Determine the [x, y] coordinate at the center of the cell enclosing the given text.  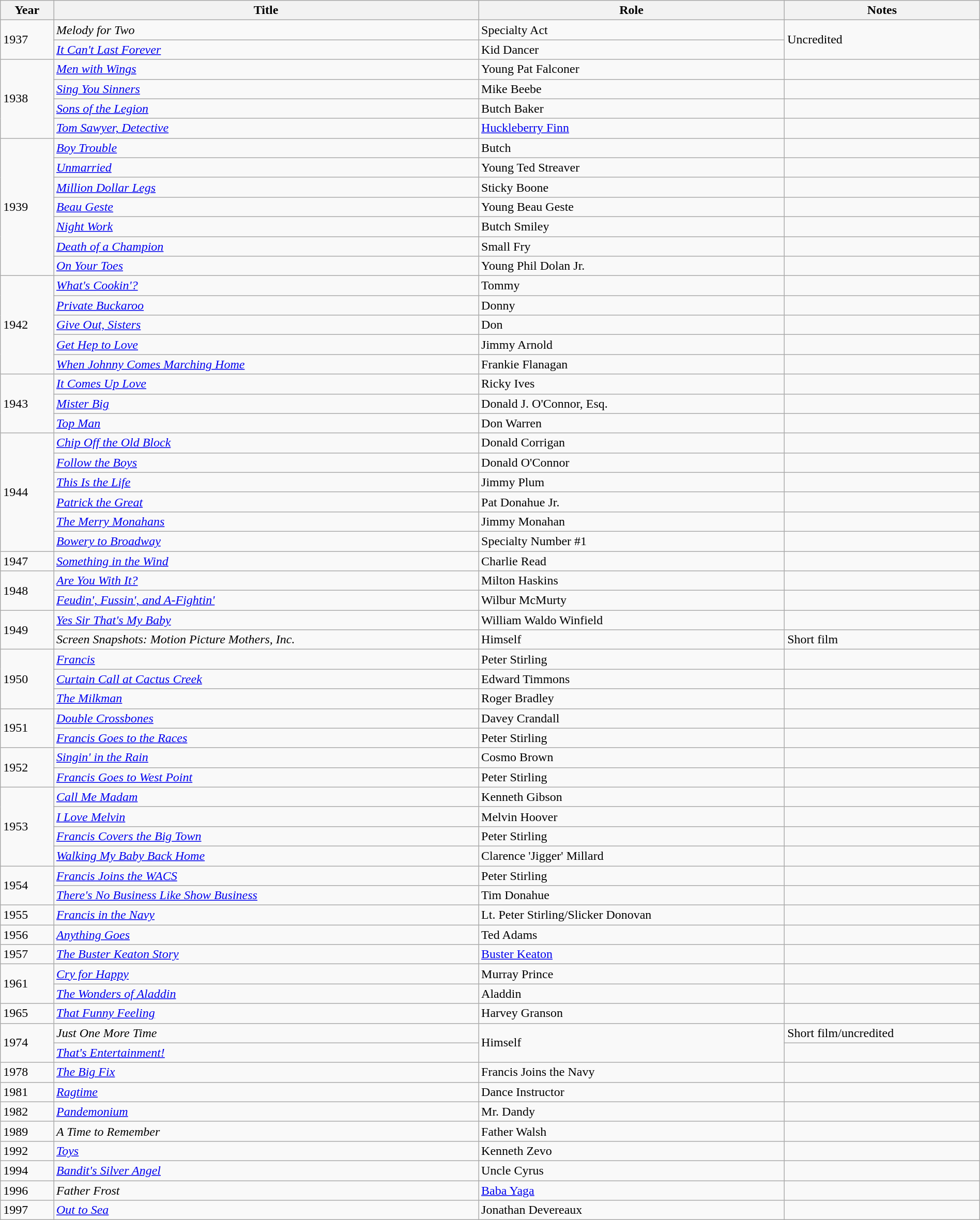
Are You With It? [266, 581]
Jimmy Plum [632, 482]
I Love Melvin [266, 816]
What's Cookin'? [266, 286]
Ragtime [266, 1092]
Don Warren [632, 423]
Sticky Boone [632, 187]
Donald O'Connor [632, 462]
Wilbur McMurty [632, 600]
Chip Off the Old Block [266, 443]
Mr. Dandy [632, 1111]
Donny [632, 305]
Toys [266, 1151]
Sons of the Legion [266, 109]
Short film [882, 640]
Specialty Act [632, 30]
There's No Business Like Show Business [266, 895]
Sing You Sinners [266, 89]
Uncle Cyrus [632, 1170]
Short film/uncredited [882, 1033]
Ricky Ives [632, 384]
Cry for Happy [266, 974]
Butch [632, 148]
Buster Keaton [632, 954]
Top Man [266, 423]
Double Crossbones [266, 718]
It Can't Last Forever [266, 50]
Tommy [632, 286]
Huckleberry Finn [632, 128]
Francis Goes to the Races [266, 738]
Call Me Madam [266, 797]
1951 [27, 728]
Cosmo Brown [632, 758]
Anything Goes [266, 935]
Francis Goes to West Point [266, 777]
Clarence 'Jigger' Millard [632, 856]
Unmarried [266, 167]
The Wonders of Aladdin [266, 994]
Mike Beebe [632, 89]
Night Work [266, 226]
Young Pat Falconer [632, 69]
Small Fry [632, 246]
Mister Big [266, 404]
Private Buckaroo [266, 305]
A Time to Remember [266, 1131]
1982 [27, 1111]
1957 [27, 954]
Kenneth Gibson [632, 797]
Melvin Hoover [632, 816]
That Funny Feeling [266, 1013]
1965 [27, 1013]
Get Hep to Love [266, 345]
The Milkman [266, 699]
Jimmy Arnold [632, 345]
1989 [27, 1131]
1981 [27, 1092]
Butch Smiley [632, 226]
1948 [27, 591]
Million Dollar Legs [266, 187]
That's Entertainment! [266, 1053]
Donald Corrigan [632, 443]
This Is the Life [266, 482]
1944 [27, 492]
Beau Geste [266, 207]
1992 [27, 1151]
Francis Covers the Big Town [266, 836]
1955 [27, 915]
1961 [27, 984]
Harvey Granson [632, 1013]
Curtain Call at Cactus Creek [266, 679]
Boy Trouble [266, 148]
Singin' in the Rain [266, 758]
Francis Joins the Navy [632, 1072]
Father Frost [266, 1190]
Role [632, 10]
1950 [27, 679]
The Merry Monahans [266, 521]
Out to Sea [266, 1210]
1947 [27, 561]
When Johnny Comes Marching Home [266, 364]
Jonathan Devereaux [632, 1210]
Follow the Boys [266, 462]
Francis Joins the WACS [266, 876]
Francis [266, 659]
Kenneth Zevo [632, 1151]
Feudin', Fussin', and A-Fightin' [266, 600]
Bandit's Silver Angel [266, 1170]
Year [27, 10]
Men with Wings [266, 69]
Young Ted Streaver [632, 167]
Young Beau Geste [632, 207]
Baba Yaga [632, 1190]
Young Phil Dolan Jr. [632, 266]
Frankie Flanagan [632, 364]
Title [266, 10]
Jimmy Monahan [632, 521]
Davey Crandall [632, 718]
Death of a Champion [266, 246]
Father Walsh [632, 1131]
Edward Timmons [632, 679]
1943 [27, 404]
William Waldo Winfield [632, 620]
Walking My Baby Back Home [266, 856]
1956 [27, 935]
Pat Donahue Jr. [632, 502]
Milton Haskins [632, 581]
Ted Adams [632, 935]
Tim Donahue [632, 895]
Melody for Two [266, 30]
1996 [27, 1190]
Don [632, 325]
1994 [27, 1170]
Notes [882, 10]
Kid Dancer [632, 50]
Francis in the Navy [266, 915]
Something in the Wind [266, 561]
On Your Toes [266, 266]
Pandemonium [266, 1111]
Donald J. O'Connor, Esq. [632, 404]
It Comes Up Love [266, 384]
Uncredited [882, 40]
1953 [27, 826]
Bowery to Broadway [266, 541]
Charlie Read [632, 561]
Murray Prince [632, 974]
1938 [27, 99]
Give Out, Sisters [266, 325]
Aladdin [632, 994]
Screen Snapshots: Motion Picture Mothers, Inc. [266, 640]
1949 [27, 630]
1974 [27, 1043]
Specialty Number #1 [632, 541]
1952 [27, 767]
Butch Baker [632, 109]
Lt. Peter Stirling/Slicker Donovan [632, 915]
Just One More Time [266, 1033]
1997 [27, 1210]
Yes Sir That's My Baby [266, 620]
1939 [27, 207]
Tom Sawyer, Detective [266, 128]
Roger Bradley [632, 699]
The Big Fix [266, 1072]
1942 [27, 325]
1954 [27, 886]
Dance Instructor [632, 1092]
1937 [27, 40]
Patrick the Great [266, 502]
The Buster Keaton Story [266, 954]
1978 [27, 1072]
